Find where the given text appears and provide that cell's center as [X, Y] coordinate. 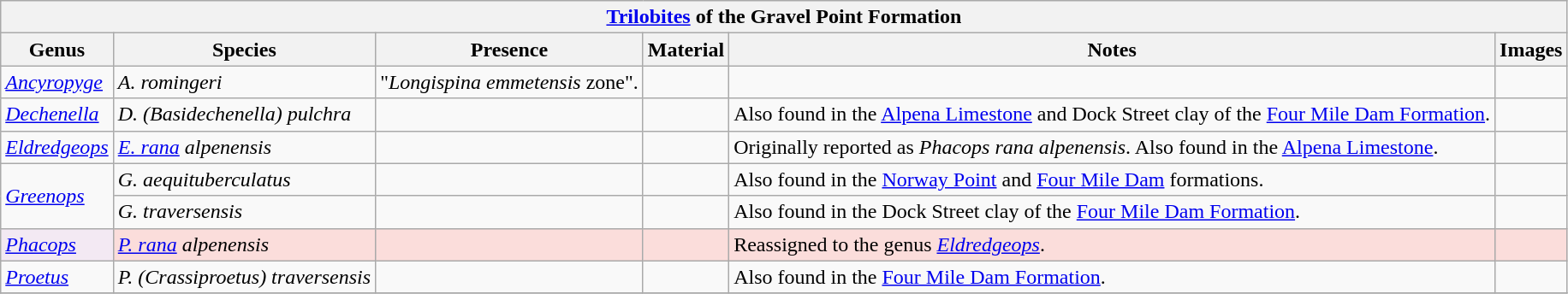
P. (Crassiproetus) traversensis [244, 277]
Proetus [56, 277]
Presence [510, 50]
Species [244, 50]
Eldredgeops [56, 147]
Genus [56, 50]
Also found in the Dock Street clay of the Four Mile Dam Formation. [1113, 212]
"Longispina emmetensis zone". [510, 82]
Phacops [56, 244]
Greenops [56, 196]
Also found in the Four Mile Dam Formation. [1113, 277]
Notes [1113, 50]
Reassigned to the genus Eldredgeops. [1113, 244]
Material [686, 50]
Images [1531, 50]
D. (Basidechenella) pulchra [244, 115]
Originally reported as Phacops rana alpenensis. Also found in the Alpena Limestone. [1113, 147]
Also found in the Alpena Limestone and Dock Street clay of the Four Mile Dam Formation. [1113, 115]
Dechenella [56, 115]
P. rana alpenensis [244, 244]
Also found in the Norway Point and Four Mile Dam formations. [1113, 179]
G. aequituberculatus [244, 179]
G. traversensis [244, 212]
Trilobites of the Gravel Point Formation [784, 17]
E. rana alpenensis [244, 147]
A. romingeri [244, 82]
Ancyropyge [56, 82]
